Capture the cell that displays the provided text and extract its [x, y] central coordinate. 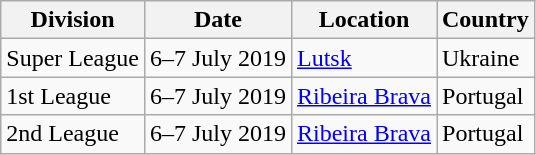
Date [218, 20]
Country [485, 20]
2nd League [73, 134]
Ukraine [485, 58]
Super League [73, 58]
Lutsk [364, 58]
Location [364, 20]
Division [73, 20]
1st League [73, 96]
